Provide the [x, y] coordinate of the cell's center where the given text is located.  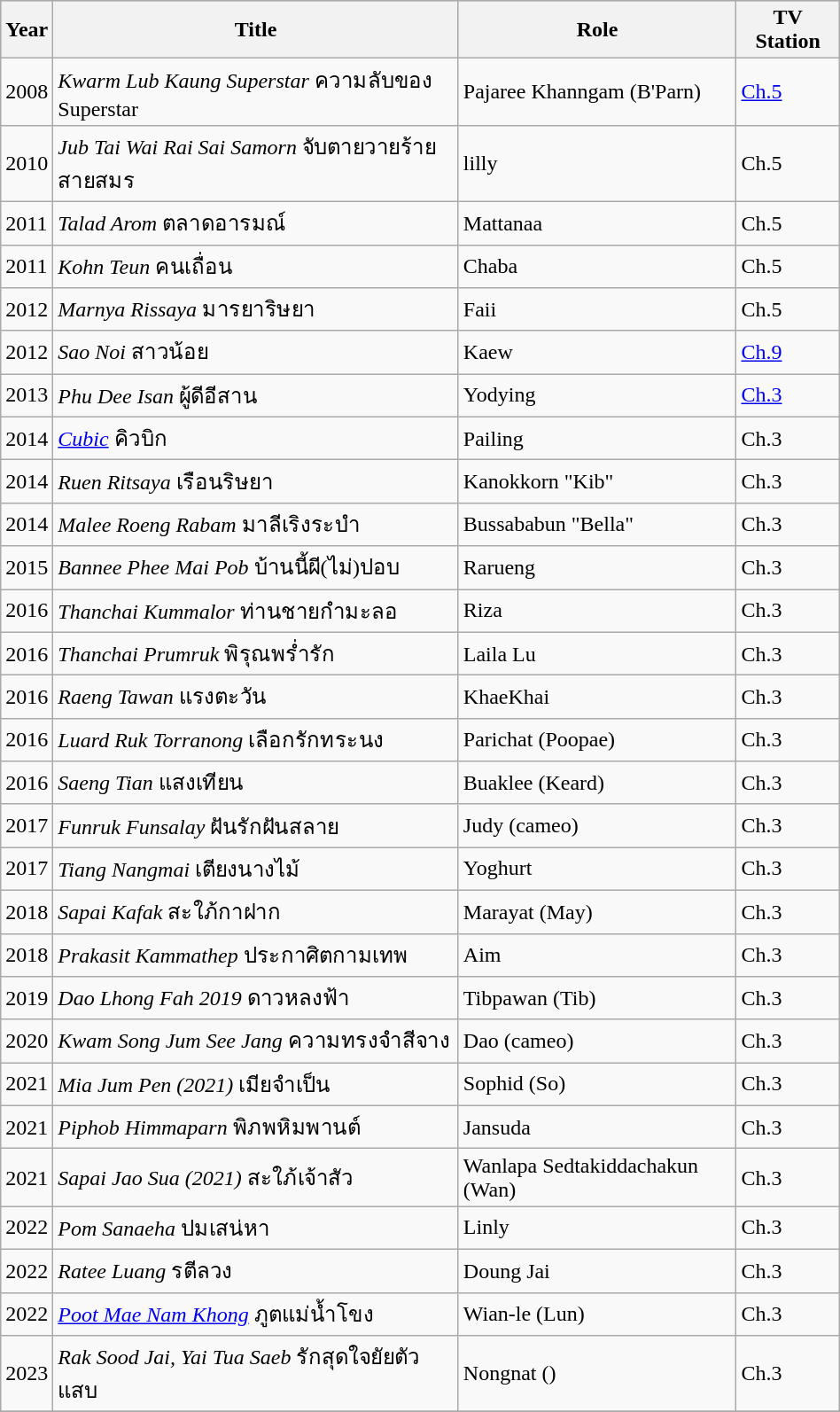
Saeng Tian แสงเทียน [255, 784]
Poot Mae Nam Khong ภูตแม่น้ำโขง [255, 1314]
Nongnat () [597, 1374]
Buaklee (Keard) [597, 784]
Funruk Funsalay ฝันรักฝันสลาย [255, 826]
Kaew [597, 353]
Kwam Song Jum See Jang ความทรงจำสีจาง [255, 1041]
Rak Sood Jai, Yai Tua Saeb รักสุดใจยัยตัวแสบ [255, 1374]
2023 [27, 1374]
Pajaree Khanngam (B'Parn) [597, 92]
Tibpawan (Tib) [597, 998]
Kwarm Lub Kaung Superstar ความลับของ Superstar [255, 92]
Thanchai Prumruk พิรุณพร่ำรัก [255, 654]
Dao Lhong Fah 2019 ดาวหลงฟ้า [255, 998]
Yoghurt [597, 869]
TV Station [788, 30]
Chaba [597, 266]
Jub Tai Wai Rai Sai Samorn จับตายวายร้ายสายสมร [255, 163]
Judy (cameo) [597, 826]
Luard Ruk Torranong เลือกรักทระนง [255, 739]
Bannee Phee Mai Pob บ้านนี้ผี(ไม่)ปอบ [255, 567]
Pom Sanaeha ปมเสน่หา [255, 1229]
Sao Noi สาวน้อย [255, 353]
Rarueng [597, 567]
Title [255, 30]
Piphob Himmaparn พิภพหิมพานต์ [255, 1127]
Year [27, 30]
Tiang Nangmai เตียงนางไม้ [255, 869]
2008 [27, 92]
Jansuda [597, 1127]
2019 [27, 998]
2013 [27, 395]
Wian-le (Lun) [597, 1314]
Wanlapa Sedtakiddachakun (Wan) [597, 1177]
Role [597, 30]
Sophid (So) [597, 1085]
Doung Jai [597, 1271]
Mia Jum Pen (2021) เมียจำเป็น [255, 1085]
Sapai Kafak สะใภ้กาฝาก [255, 911]
Faii [597, 310]
Yodying [597, 395]
Ruen Ritsaya เรือนริษยา [255, 482]
Malee Roeng Rabam มาลีเริงระบำ [255, 525]
Pailing [597, 438]
Linly [597, 1229]
Marnya Rissaya มารยาริษยา [255, 310]
Raeng Tawan แรงตะวัน [255, 697]
Laila Lu [597, 654]
lilly [597, 163]
Cubic คิวบิก [255, 438]
Bussababun "Bella" [597, 525]
Aim [597, 956]
2010 [27, 163]
Talad Arom ตลาดอารมณ์ [255, 223]
Dao (cameo) [597, 1041]
Ratee Luang รตีลวง [255, 1271]
Parichat (Poopae) [597, 739]
KhaeKhai [597, 697]
Ch.9 [788, 353]
Mattanaa [597, 223]
Sapai Jao Sua (2021) สะใภ้เจ้าสัว [255, 1177]
Riza [597, 610]
Thanchai Kummalor ท่านชายกำมะลอ [255, 610]
Prakasit Kammathep ประกาศิตกามเทพ [255, 956]
Kanokkorn "Kib" [597, 482]
2020 [27, 1041]
Phu Dee Isan ผู้ดีอีสาน [255, 395]
Marayat (May) [597, 911]
2015 [27, 567]
Kohn Teun คนเถื่อน [255, 266]
